Provide the (x, y) coordinate of the cell's center where the given text is located.  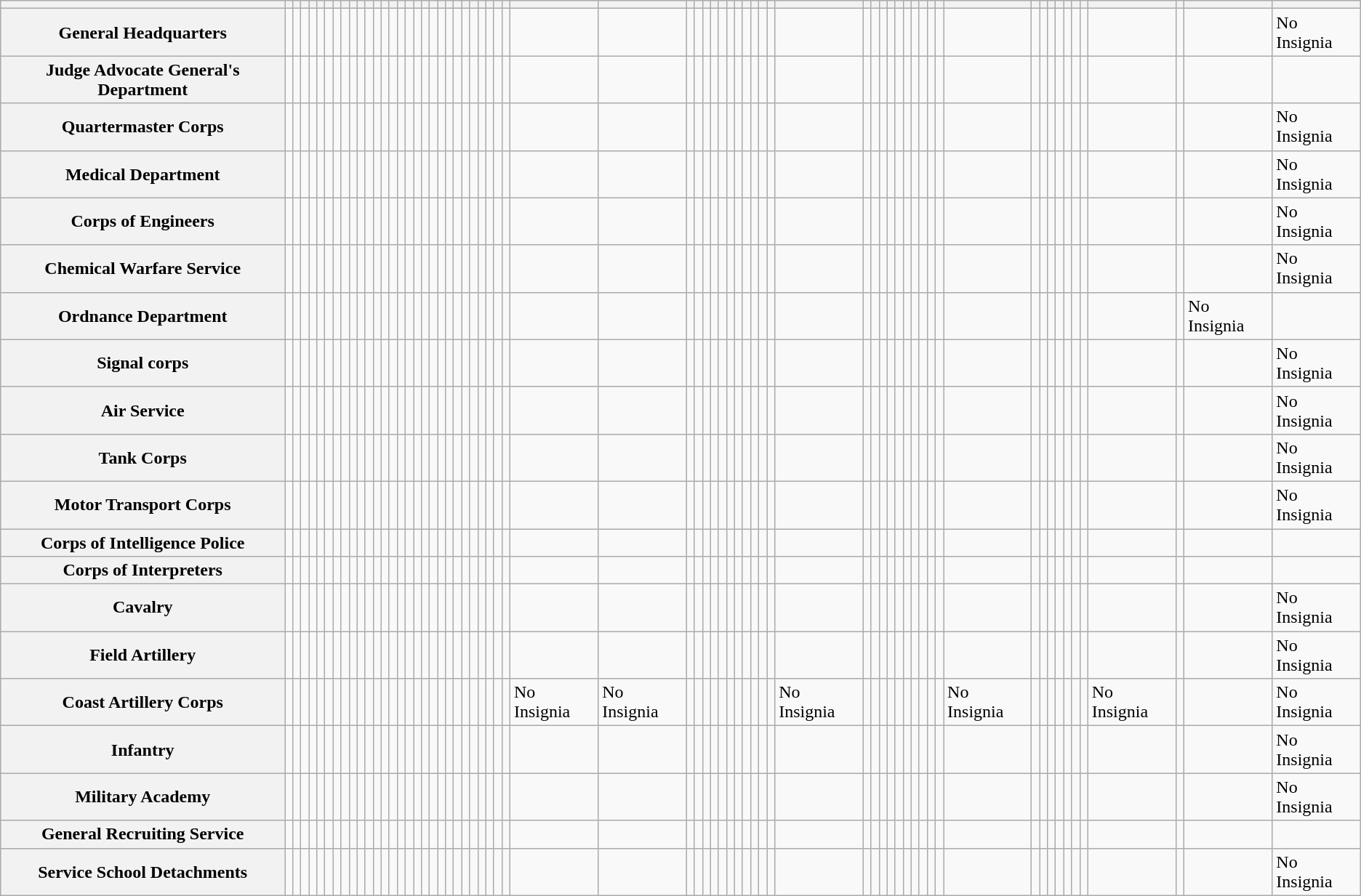
Field Artillery (142, 655)
Signal corps (142, 363)
Service School Detachments (142, 872)
Medical Department (142, 174)
Tank Corps (142, 458)
General Headquarters (142, 32)
Military Academy (142, 796)
Coast Artillery Corps (142, 702)
Corps of Interpreters (142, 570)
Cavalry (142, 608)
Motor Transport Corps (142, 504)
Corps of Intelligence Police (142, 543)
Ordnance Department (142, 315)
Infantry (142, 750)
Chemical Warfare Service (142, 269)
General Recruiting Service (142, 834)
Quartermaster Corps (142, 126)
Corps of Engineers (142, 221)
Judge Advocate General's Department (142, 80)
Air Service (142, 410)
